For the text-containing cell, return its midpoint in [X, Y] coordinate format. 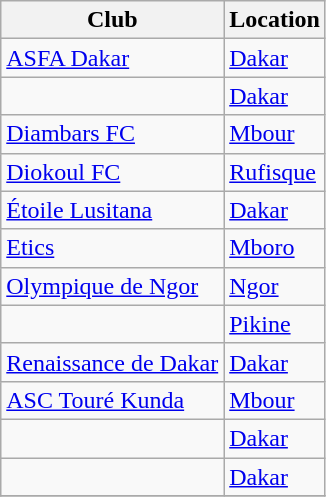
Olympique de Ngor [112, 286]
Ngor [275, 286]
Diambars FC [112, 134]
Diokoul FC [112, 172]
Pikine [275, 324]
Location [275, 20]
Renaissance de Dakar [112, 362]
Rufisque [275, 172]
Mboro [275, 248]
Étoile Lusitana [112, 210]
Etics [112, 248]
Club [112, 20]
ASFA Dakar [112, 58]
ASC Touré Kunda [112, 400]
